Determine the (x, y) coordinate at the center of the cell enclosing the given text.  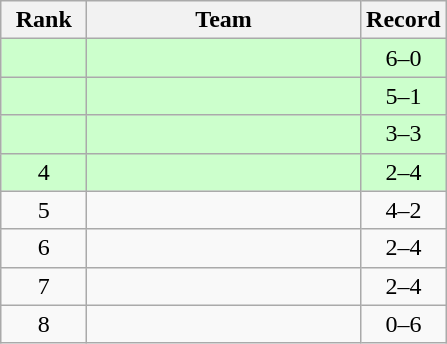
0–6 (403, 324)
Rank (44, 20)
6–0 (403, 58)
Team (224, 20)
4 (44, 172)
Record (403, 20)
5–1 (403, 96)
3–3 (403, 134)
8 (44, 324)
7 (44, 286)
6 (44, 248)
5 (44, 210)
4–2 (403, 210)
